From the cell containing the given text, extract its center point as (X, Y) coordinate. 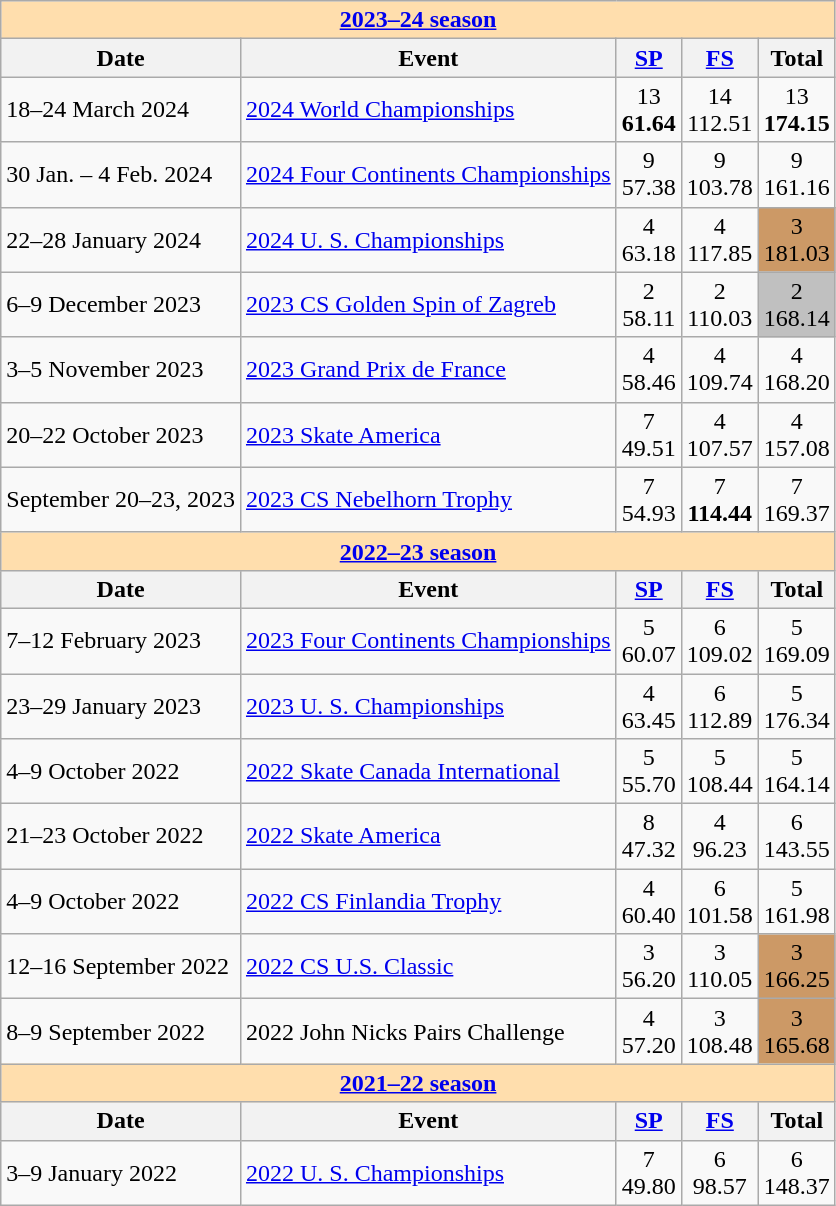
5 161.98 (796, 902)
3–9 January 2022 (121, 1172)
6 148.37 (796, 1172)
2023–24 season (418, 20)
20–22 October 2023 (121, 434)
2022 Skate America (428, 836)
22–28 January 2024 (121, 240)
2023 Grand Prix de France (428, 370)
7 54.93 (648, 500)
September 20–23, 2023 (121, 500)
6 101.58 (720, 902)
2022 CS Finlandia Trophy (428, 902)
7 114.44 (720, 500)
4 168.20 (796, 370)
7–12 February 2023 (121, 640)
7 49.80 (648, 1172)
2021–22 season (418, 1083)
6 98.57 (720, 1172)
2022–23 season (418, 551)
3 56.20 (648, 966)
3–5 November 2023 (121, 370)
4 63.45 (648, 706)
4 57.20 (648, 1032)
5 169.09 (796, 640)
12–16 September 2022 (121, 966)
6 112.89 (720, 706)
6 109.02 (720, 640)
3 165.68 (796, 1032)
3 166.25 (796, 966)
2022 CS U.S. Classic (428, 966)
4 107.57 (720, 434)
2022 Skate Canada International (428, 772)
2024 World Championships (428, 110)
2 168.14 (796, 304)
14 112.51 (720, 110)
2024 Four Continents Championships (428, 174)
5 60.07 (648, 640)
5 176.34 (796, 706)
2022 John Nicks Pairs Challenge (428, 1032)
4 117.85 (720, 240)
2023 CS Nebelhorn Trophy (428, 500)
9 57.38 (648, 174)
3 108.48 (720, 1032)
4 60.40 (648, 902)
3 181.03 (796, 240)
4 109.74 (720, 370)
5 55.70 (648, 772)
7 169.37 (796, 500)
21–23 October 2022 (121, 836)
2022 U. S. Championships (428, 1172)
2 58.11 (648, 304)
4 63.18 (648, 240)
2023 Four Continents Championships (428, 640)
9 103.78 (720, 174)
3 110.05 (720, 966)
8–9 September 2022 (121, 1032)
6–9 December 2023 (121, 304)
2023 Skate America (428, 434)
7 49.51 (648, 434)
18–24 March 2024 (121, 110)
5 108.44 (720, 772)
2 110.03 (720, 304)
30 Jan. – 4 Feb. 2024 (121, 174)
9 161.16 (796, 174)
8 47.32 (648, 836)
13 61.64 (648, 110)
13 174.15 (796, 110)
2024 U. S. Championships (428, 240)
2023 U. S. Championships (428, 706)
4 58.46 (648, 370)
6 143.55 (796, 836)
2023 CS Golden Spin of Zagreb (428, 304)
5 164.14 (796, 772)
4 157.08 (796, 434)
4 96.23 (720, 836)
23–29 January 2023 (121, 706)
